Determine the [X, Y] coordinate at the center of the cell enclosing the given text.  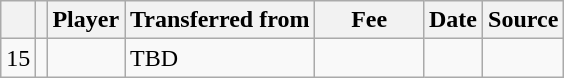
Transferred from [220, 20]
Date [452, 20]
Source [524, 20]
15 [18, 58]
Player [86, 20]
TBD [220, 58]
Fee [370, 20]
